Return the [x, y] coordinate for the center point of the cell that contains the specified text.  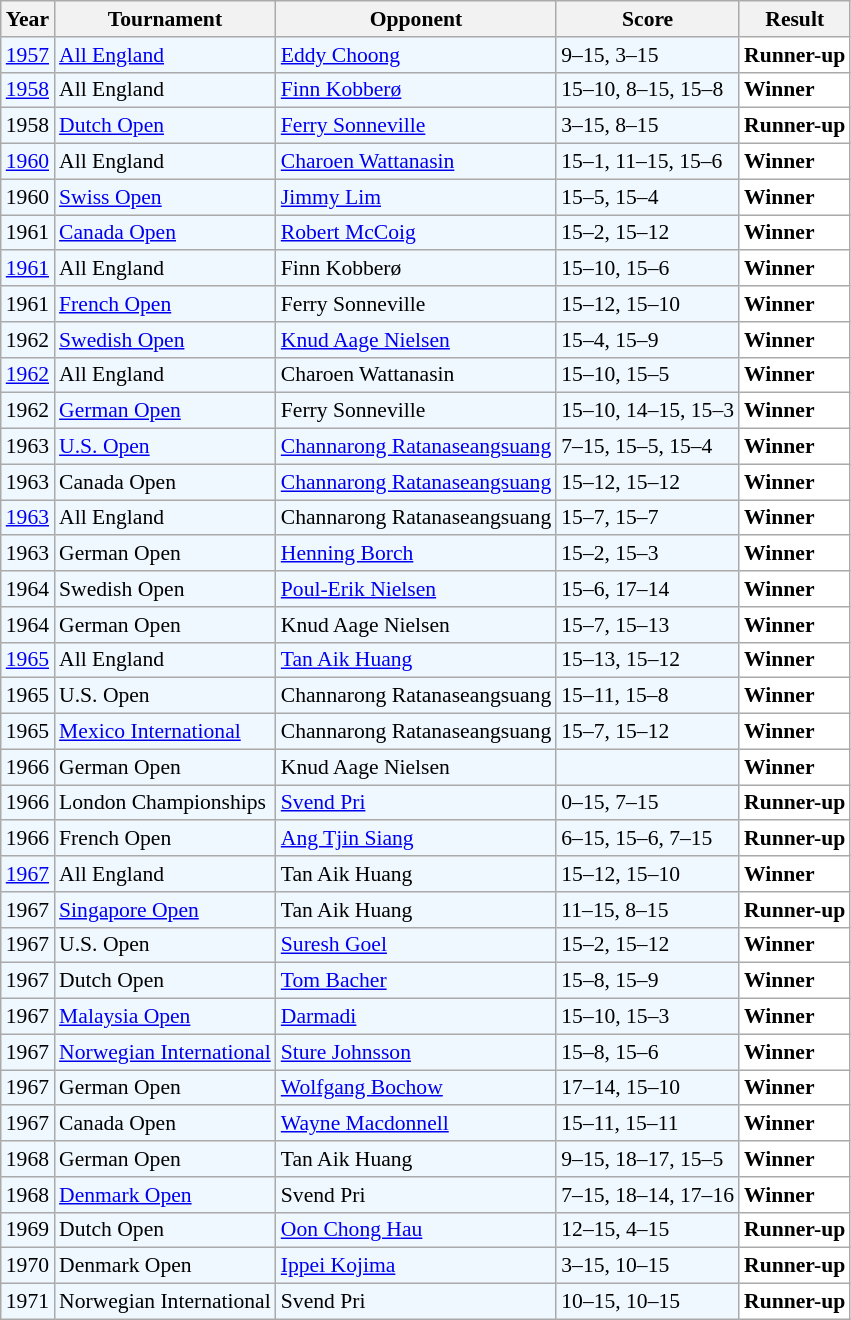
15–8, 15–9 [648, 981]
15–11, 15–8 [648, 696]
15–2, 15–3 [648, 554]
Tom Bacher [416, 981]
Singapore Open [165, 910]
Result [794, 19]
Wolfgang Bochow [416, 1088]
15–13, 15–12 [648, 660]
15–7, 15–7 [648, 518]
10–15, 10–15 [648, 1302]
Wayne Macdonnell [416, 1124]
9–15, 3–15 [648, 55]
Suresh Goel [416, 945]
15–7, 15–12 [648, 732]
1969 [28, 1230]
Malaysia Open [165, 1017]
Darmadi [416, 1017]
Sture Johnsson [416, 1052]
Oon Chong Hau [416, 1230]
15–11, 15–11 [648, 1124]
15–4, 15–9 [648, 340]
3–15, 8–15 [648, 126]
Year [28, 19]
1970 [28, 1266]
6–15, 15–6, 7–15 [648, 839]
15–10, 15–5 [648, 375]
15–5, 15–4 [648, 197]
Tournament [165, 19]
1957 [28, 55]
Henning Borch [416, 554]
Score [648, 19]
15–10, 15–3 [648, 1017]
7–15, 18–14, 17–16 [648, 1195]
1971 [28, 1302]
15–8, 15–6 [648, 1052]
Swiss Open [165, 197]
15–10, 15–6 [648, 269]
9–15, 18–17, 15–5 [648, 1159]
Opponent [416, 19]
Mexico International [165, 732]
15–10, 14–15, 15–3 [648, 411]
17–14, 15–10 [648, 1088]
7–15, 15–5, 15–4 [648, 447]
0–15, 7–15 [648, 803]
Eddy Choong [416, 55]
15–1, 11–15, 15–6 [648, 162]
11–15, 8–15 [648, 910]
London Championships [165, 803]
Ang Tjin Siang [416, 839]
Ippei Kojima [416, 1266]
Jimmy Lim [416, 197]
12–15, 4–15 [648, 1230]
Poul-Erik Nielsen [416, 589]
15–7, 15–13 [648, 625]
Robert McCoig [416, 233]
3–15, 10–15 [648, 1266]
15–12, 15–12 [648, 482]
15–10, 8–15, 15–8 [648, 90]
15–6, 17–14 [648, 589]
